Provide the [X, Y] coordinate of the cell's center where the given text is located.  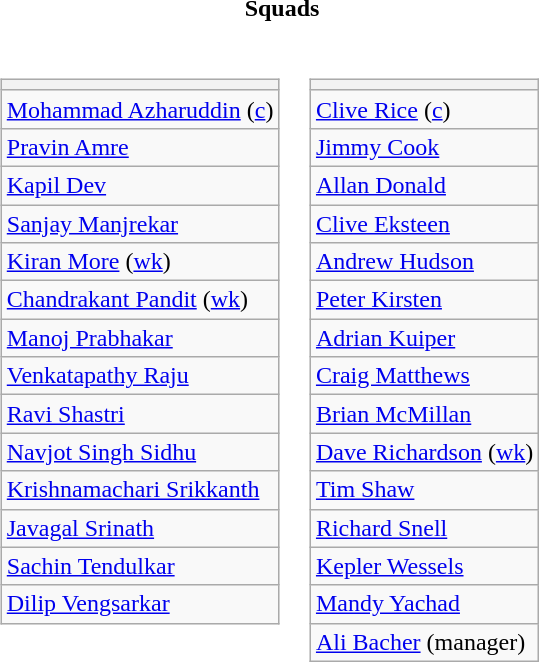
Kapil Dev [140, 185]
Sachin Tendulkar [140, 566]
Clive Rice (c) [424, 109]
Tim Shaw [424, 490]
Mandy Yachad [424, 604]
Mohammad Azharuddin (c) [140, 109]
Ali Bacher (manager) [424, 642]
Krishnamachari Srikkanth [140, 490]
Craig Matthews [424, 376]
Peter Kirsten [424, 300]
Brian McMillan [424, 414]
Jimmy Cook [424, 147]
Dave Richardson (wk) [424, 452]
Chandrakant Pandit (wk) [140, 300]
Navjot Singh Sidhu [140, 452]
Kiran More (wk) [140, 262]
Adrian Kuiper [424, 338]
Ravi Shastri [140, 414]
Dilip Vengsarkar [140, 604]
Clive Eksteen [424, 223]
Pravin Amre [140, 147]
Venkatapathy Raju [140, 376]
Manoj Prabhakar [140, 338]
Javagal Srinath [140, 528]
Richard Snell [424, 528]
Kepler Wessels [424, 566]
Andrew Hudson [424, 262]
Allan Donald [424, 185]
Sanjay Manjrekar [140, 223]
